Identify which cell holds the provided text, then report its (x, y) central coordinate. 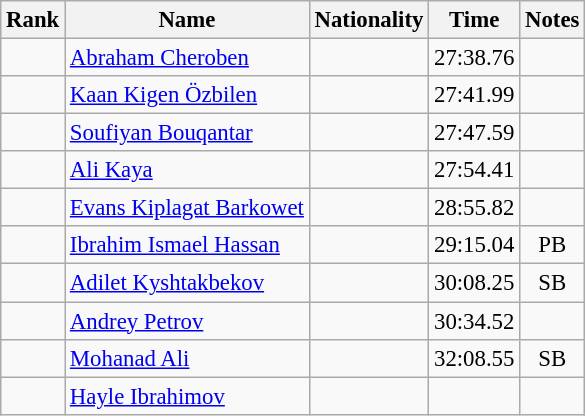
Ibrahim Ismael Hassan (188, 245)
30:08.25 (474, 283)
29:15.04 (474, 245)
Ali Kaya (188, 170)
28:55.82 (474, 208)
Rank (33, 20)
30:34.52 (474, 321)
Mohanad Ali (188, 358)
Time (474, 20)
Notes (552, 20)
Hayle Ibrahimov (188, 396)
Andrey Petrov (188, 321)
27:41.99 (474, 95)
32:08.55 (474, 358)
27:54.41 (474, 170)
27:38.76 (474, 58)
PB (552, 245)
Adilet Kyshtakbekov (188, 283)
Evans Kiplagat Barkowet (188, 208)
27:47.59 (474, 133)
Soufiyan Bouqantar (188, 133)
Abraham Cheroben (188, 58)
Name (188, 20)
Kaan Kigen Özbilen (188, 95)
Nationality (368, 20)
